Locate the cell with the specified text and output its (x, y) center coordinate. 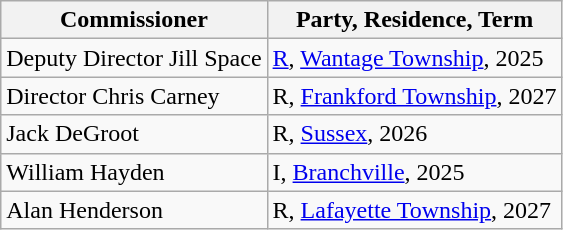
Party, Residence, Term (414, 20)
R, Wantage Township, 2025 (414, 58)
R, Sussex, 2026 (414, 134)
Commissioner (134, 20)
Director Chris Carney (134, 96)
I, Branchville, 2025 (414, 172)
R, Frankford Township, 2027 (414, 96)
Alan Henderson (134, 210)
R, Lafayette Township, 2027 (414, 210)
William Hayden (134, 172)
Deputy Director Jill Space (134, 58)
Jack DeGroot (134, 134)
